Find where the given text appears and provide that cell's center as (x, y) coordinate. 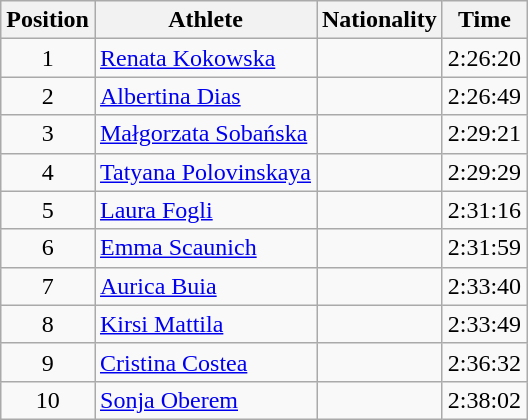
1 (48, 58)
2:38:02 (484, 400)
Emma Scaunich (205, 248)
9 (48, 362)
Time (484, 20)
Sonja Oberem (205, 400)
Cristina Costea (205, 362)
5 (48, 210)
Kirsi Mattila (205, 324)
6 (48, 248)
2:26:49 (484, 96)
2:33:40 (484, 286)
Tatyana Polovinskaya (205, 172)
2:31:16 (484, 210)
Aurica Buia (205, 286)
2:26:20 (484, 58)
2:36:32 (484, 362)
3 (48, 134)
Albertina Dias (205, 96)
7 (48, 286)
2:33:49 (484, 324)
Position (48, 20)
Laura Fogli (205, 210)
Małgorzata Sobańska (205, 134)
2:29:29 (484, 172)
8 (48, 324)
2 (48, 96)
10 (48, 400)
2:31:59 (484, 248)
Nationality (379, 20)
2:29:21 (484, 134)
Renata Kokowska (205, 58)
4 (48, 172)
Athlete (205, 20)
